Scan for the cell matching the given text and deliver its (x, y) coordinate at center. 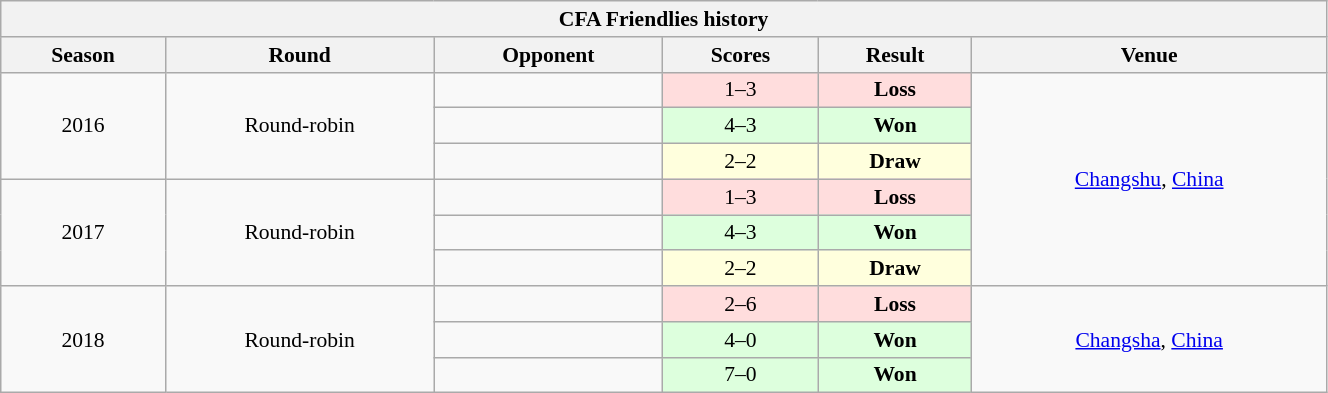
Scores (740, 55)
2–6 (740, 304)
Season (83, 55)
Changsha, China (1150, 340)
2017 (83, 232)
Round (300, 55)
4–0 (740, 340)
7–0 (740, 375)
CFA Friendlies history (664, 19)
2016 (83, 126)
Changshu, China (1150, 179)
Opponent (548, 55)
Venue (1150, 55)
Result (895, 55)
2018 (83, 340)
